Extract the [X, Y] coordinate from the center of the cell holding the provided text.  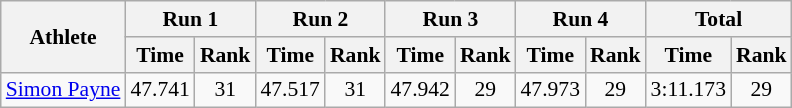
Run 2 [320, 19]
47.942 [420, 90]
47.973 [550, 90]
47.517 [290, 90]
Run 4 [581, 19]
3:11.173 [688, 90]
Total [719, 19]
Simon Payne [64, 90]
47.741 [160, 90]
Run 1 [190, 19]
Run 3 [450, 19]
Athlete [64, 36]
